For the text-containing cell, return its midpoint in (X, Y) coordinate format. 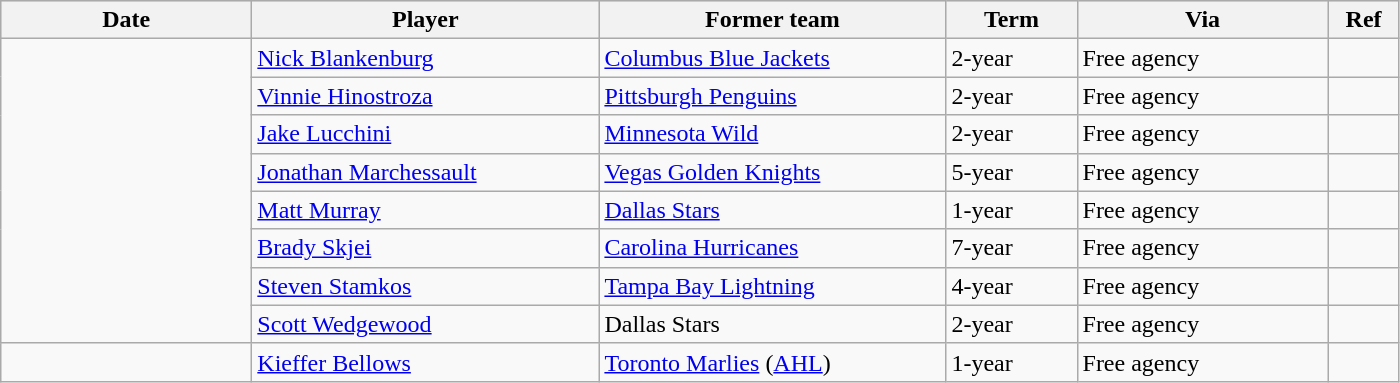
4-year (1012, 286)
Pittsburgh Penguins (772, 96)
Jake Lucchini (426, 134)
Former team (772, 20)
Date (126, 20)
Steven Stamkos (426, 286)
Carolina Hurricanes (772, 248)
Scott Wedgewood (426, 324)
Term (1012, 20)
Nick Blankenburg (426, 58)
Player (426, 20)
Kieffer Bellows (426, 362)
Brady Skjei (426, 248)
Minnesota Wild (772, 134)
Jonathan Marchessault (426, 172)
7-year (1012, 248)
Vegas Golden Knights (772, 172)
Via (1202, 20)
Toronto Marlies (AHL) (772, 362)
Columbus Blue Jackets (772, 58)
Matt Murray (426, 210)
Vinnie Hinostroza (426, 96)
Ref (1364, 20)
5-year (1012, 172)
Tampa Bay Lightning (772, 286)
